Determine the [x, y] coordinate at the center of the cell enclosing the given text.  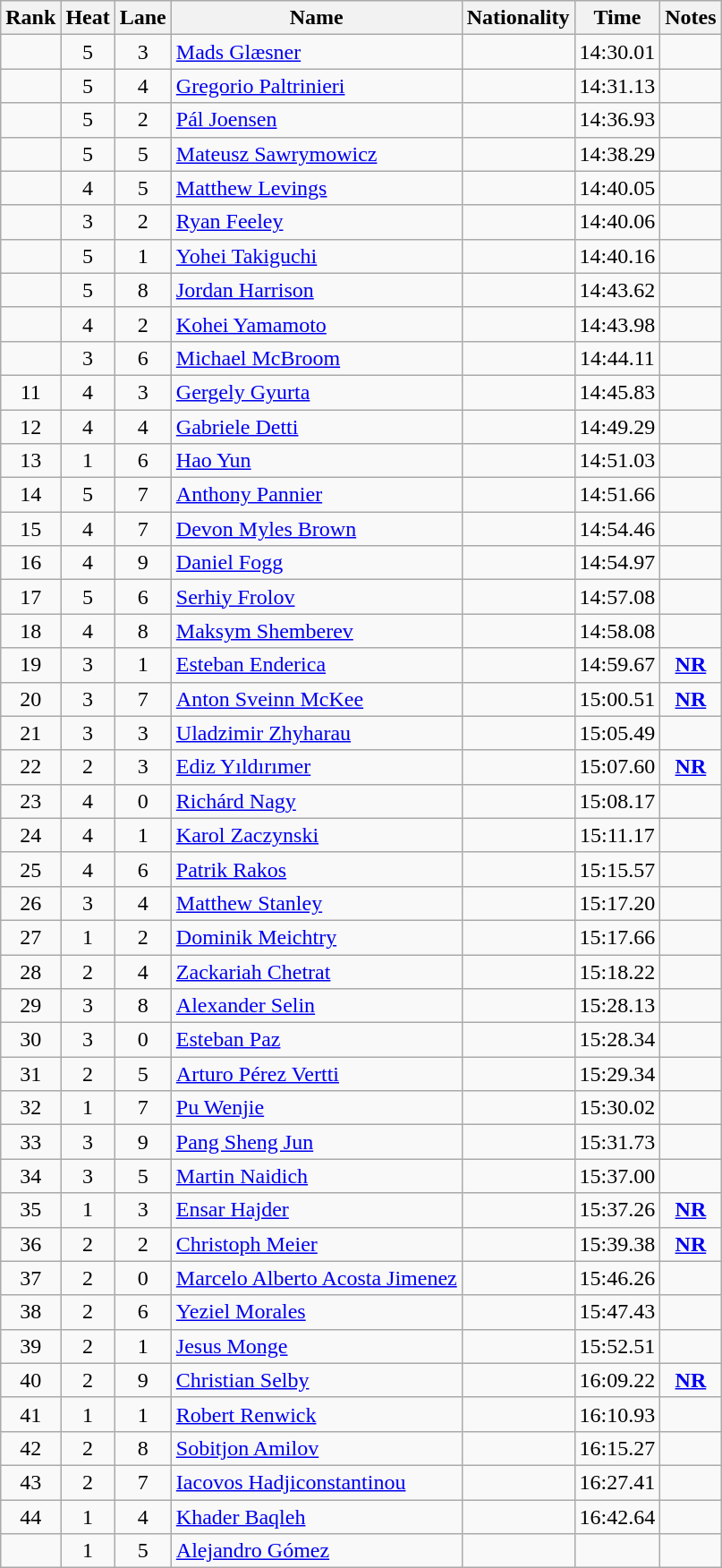
43 [30, 1482]
14:57.08 [617, 597]
Devon Myles Brown [317, 529]
14:54.97 [617, 563]
15:37.00 [617, 1176]
11 [30, 392]
15:17.66 [617, 937]
31 [30, 1074]
15:47.43 [617, 1312]
20 [30, 699]
16:42.64 [617, 1517]
Patrik Rakos [317, 869]
14:43.98 [617, 324]
14:59.67 [617, 665]
Robert Renwick [317, 1414]
14:31.13 [617, 86]
Yohei Takiguchi [317, 256]
Time [617, 18]
37 [30, 1278]
24 [30, 835]
14:44.11 [617, 358]
Mads Glæsner [317, 52]
38 [30, 1312]
15:07.60 [617, 767]
13 [30, 461]
12 [30, 427]
Gergely Gyurta [317, 392]
Notes [691, 18]
42 [30, 1448]
15:11.17 [617, 835]
14:54.46 [617, 529]
14:30.01 [617, 52]
Heat [88, 18]
22 [30, 767]
Arturo Pérez Vertti [317, 1074]
Lane [143, 18]
26 [30, 903]
14:40.06 [617, 222]
23 [30, 801]
Rank [30, 18]
40 [30, 1380]
Esteban Paz [317, 1040]
Kohei Yamamoto [317, 324]
Maksym Shemberev [317, 631]
16:09.22 [617, 1380]
16:15.27 [617, 1448]
Yeziel Morales [317, 1312]
Jordan Harrison [317, 290]
Uladzimir Zhyharau [317, 733]
15:29.34 [617, 1074]
14:45.83 [617, 392]
14:36.93 [617, 120]
Serhiy Frolov [317, 597]
14:51.66 [617, 495]
14:49.29 [617, 427]
Pál Joensen [317, 120]
Richárd Nagy [317, 801]
Ryan Feeley [317, 222]
15:46.26 [617, 1278]
14:40.16 [617, 256]
16:10.93 [617, 1414]
Nationality [518, 18]
30 [30, 1040]
15:39.38 [617, 1244]
Karol Zaczynski [317, 835]
14:38.29 [617, 154]
Alexander Selin [317, 1006]
15:08.17 [617, 801]
14:43.62 [617, 290]
14 [30, 495]
15:15.57 [617, 869]
Name [317, 18]
14:51.03 [617, 461]
35 [30, 1210]
15:00.51 [617, 699]
Matthew Stanley [317, 903]
Dominik Meichtry [317, 937]
15:28.13 [617, 1006]
28 [30, 971]
29 [30, 1006]
25 [30, 869]
Pu Wenjie [317, 1108]
16 [30, 563]
Khader Baqleh [317, 1517]
Pang Sheng Jun [317, 1142]
Alejandro Gómez [317, 1551]
Hao Yun [317, 461]
Christian Selby [317, 1380]
Matthew Levings [317, 188]
Michael McBroom [317, 358]
Iacovos Hadjiconstantinou [317, 1482]
15:37.26 [617, 1210]
14:40.05 [617, 188]
18 [30, 631]
Mateusz Sawrymowicz [317, 154]
Gregorio Paltrinieri [317, 86]
Anton Sveinn McKee [317, 699]
Zackariah Chetrat [317, 971]
27 [30, 937]
Esteban Enderica [317, 665]
33 [30, 1142]
Ensar Hajder [317, 1210]
41 [30, 1414]
34 [30, 1176]
19 [30, 665]
32 [30, 1108]
16:27.41 [617, 1482]
15:05.49 [617, 733]
15 [30, 529]
15:52.51 [617, 1346]
Christoph Meier [317, 1244]
Anthony Pannier [317, 495]
Gabriele Detti [317, 427]
Marcelo Alberto Acosta Jimenez [317, 1278]
15:18.22 [617, 971]
15:31.73 [617, 1142]
Sobitjon Amilov [317, 1448]
Daniel Fogg [317, 563]
15:30.02 [617, 1108]
14:58.08 [617, 631]
21 [30, 733]
36 [30, 1244]
44 [30, 1517]
15:28.34 [617, 1040]
17 [30, 597]
15:17.20 [617, 903]
Jesus Monge [317, 1346]
39 [30, 1346]
Martin Naidich [317, 1176]
Ediz Yıldırımer [317, 767]
